Determine the (X, Y) coordinate at the center of the cell enclosing the given text.  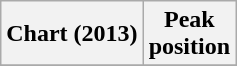
Peakposition (189, 34)
Chart (2013) (72, 34)
